Identify which cell holds the provided text, then report its [x, y] central coordinate. 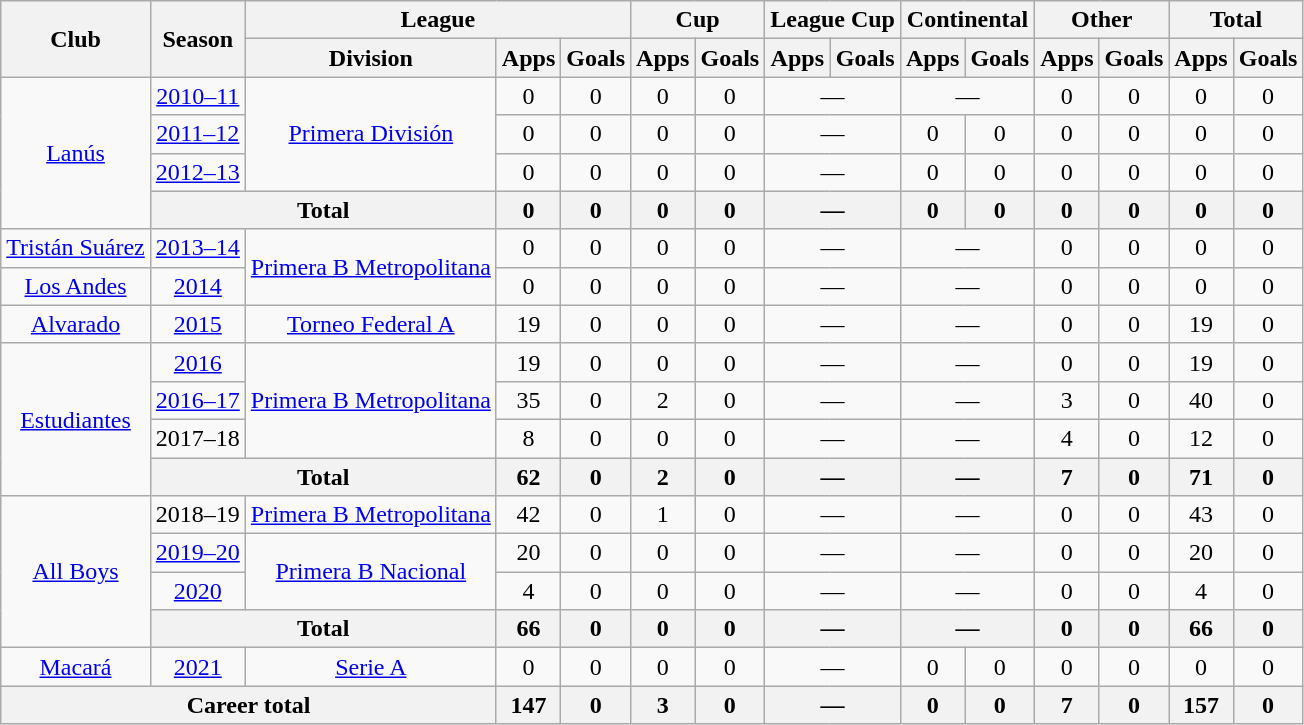
2018–19 [198, 515]
Division [370, 58]
Primera División [370, 134]
Career total [249, 705]
Estudiantes [76, 419]
League Cup [833, 20]
147 [528, 705]
Lanús [76, 153]
All Boys [76, 572]
Macará [76, 667]
2021 [198, 667]
43 [1201, 515]
Serie A [370, 667]
2020 [198, 591]
2013–14 [198, 248]
League [438, 20]
62 [528, 477]
40 [1201, 400]
42 [528, 515]
Primera B Nacional [370, 572]
12 [1201, 438]
Tristán Suárez [76, 248]
Club [76, 39]
2015 [198, 324]
2016–17 [198, 400]
2010–11 [198, 96]
1 [663, 515]
71 [1201, 477]
Torneo Federal A [370, 324]
Cup [698, 20]
Alvarado [76, 324]
Continental [967, 20]
157 [1201, 705]
2016 [198, 362]
2019–20 [198, 553]
2017–18 [198, 438]
2012–13 [198, 172]
Season [198, 39]
2011–12 [198, 134]
35 [528, 400]
Other [1102, 20]
2014 [198, 286]
Los Andes [76, 286]
8 [528, 438]
